Return the (x, y) coordinate for the center point of the cell that contains the specified text.  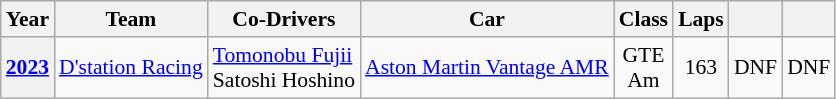
Laps (701, 19)
Year (28, 19)
2023 (28, 68)
Team (131, 19)
GTEAm (644, 68)
Car (487, 19)
D'station Racing (131, 68)
Class (644, 19)
Aston Martin Vantage AMR (487, 68)
Co-Drivers (284, 19)
163 (701, 68)
Tomonobu Fujii Satoshi Hoshino (284, 68)
